Locate the cell with the specified text and output its (X, Y) center coordinate. 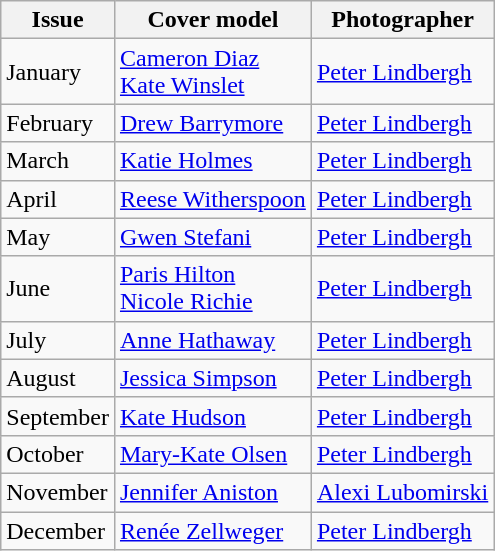
Mary-Kate Olsen (212, 454)
Kate Hudson (212, 416)
Anne Hathaway (212, 340)
August (58, 378)
September (58, 416)
Issue (58, 20)
Photographer (402, 20)
May (58, 237)
Alexi Lubomirski (402, 492)
Drew Barrymore (212, 123)
July (58, 340)
Katie Holmes (212, 161)
January (58, 72)
October (58, 454)
June (58, 288)
Reese Witherspoon (212, 199)
March (58, 161)
Renée Zellweger (212, 531)
Cameron DiazKate Winslet (212, 72)
April (58, 199)
Paris HiltonNicole Richie (212, 288)
November (58, 492)
December (58, 531)
Jessica Simpson (212, 378)
Gwen Stefani (212, 237)
Jennifer Aniston (212, 492)
February (58, 123)
Cover model (212, 20)
